Output the [x, y] coordinate of the center of the cell containing the given text.  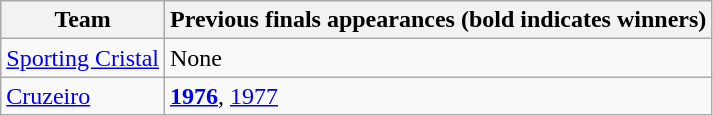
Team [83, 20]
None [438, 58]
Sporting Cristal [83, 58]
1976, 1977 [438, 96]
Previous finals appearances (bold indicates winners) [438, 20]
Cruzeiro [83, 96]
